Return the [X, Y] coordinate for the center point of the cell that contains the specified text.  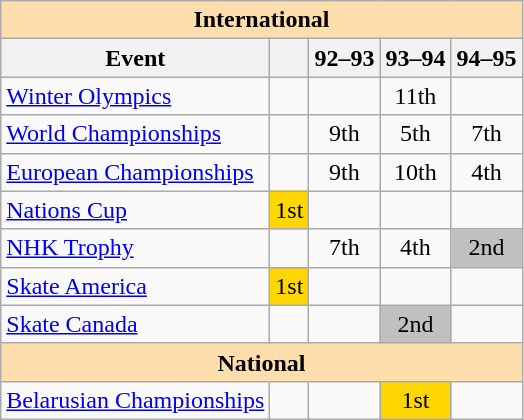
92–93 [344, 58]
94–95 [486, 58]
93–94 [416, 58]
5th [416, 134]
NHK Trophy [136, 248]
International [262, 20]
World Championships [136, 134]
10th [416, 172]
National [262, 362]
Nations Cup [136, 210]
Skate Canada [136, 324]
Belarusian Championships [136, 400]
European Championships [136, 172]
Event [136, 58]
11th [416, 96]
Skate America [136, 286]
Winter Olympics [136, 96]
